Identify which cell holds the provided text, then report its [X, Y] central coordinate. 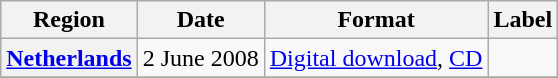
Netherlands [69, 58]
Digital download, CD [376, 58]
Region [69, 20]
Format [376, 20]
2 June 2008 [200, 58]
Date [200, 20]
Label [523, 20]
